Pinpoint the cell where the given text exists, returning its (x, y) midpoint coordinate. 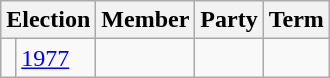
1977 (56, 58)
Term (296, 20)
Election (48, 20)
Party (229, 20)
Member (146, 20)
